Find where the given text appears and provide that cell's center as (x, y) coordinate. 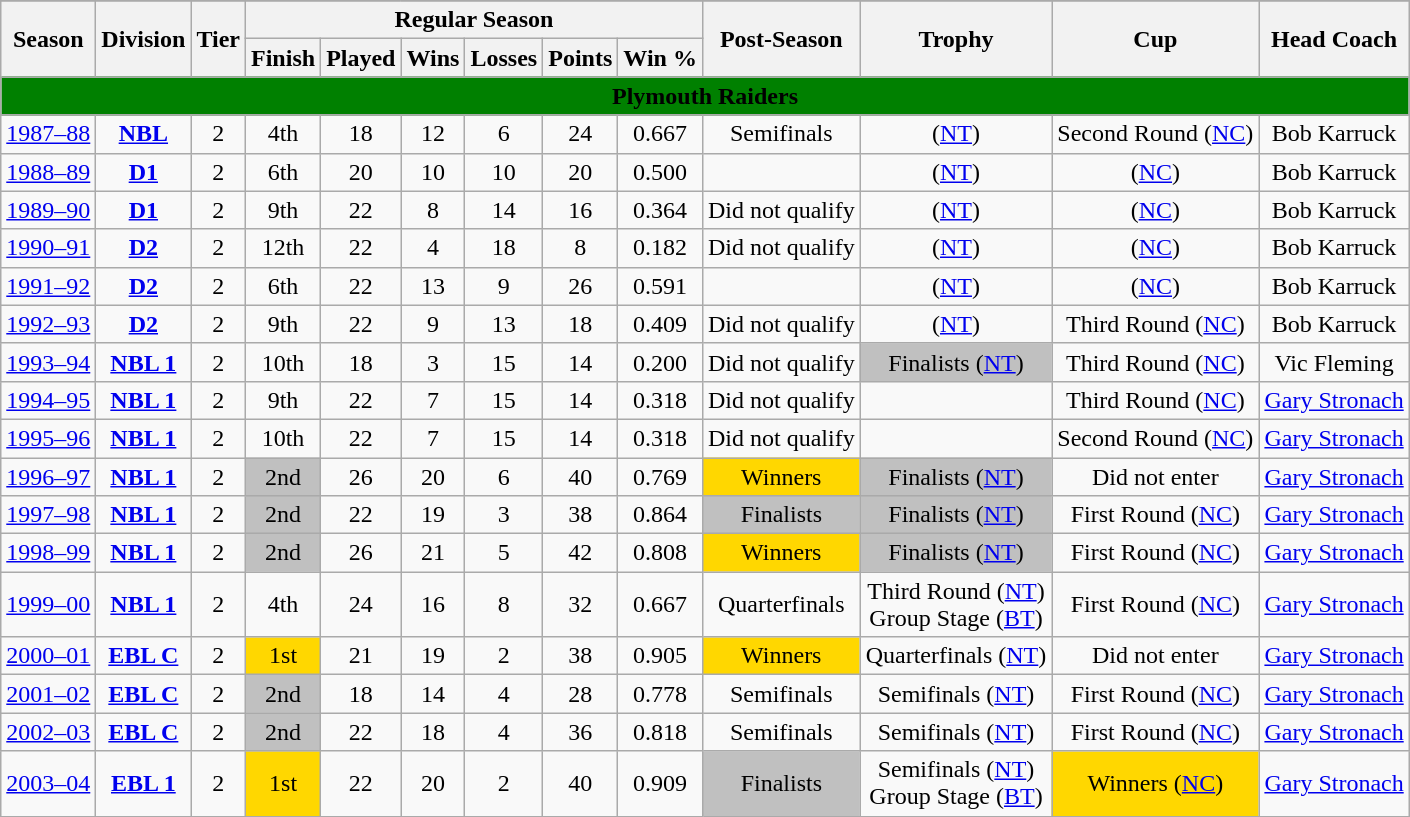
Vic Fleming (1334, 362)
Tier (218, 39)
36 (580, 732)
0.182 (660, 248)
2000–01 (48, 656)
0.808 (660, 553)
0.409 (660, 324)
Points (580, 58)
Post-Season (781, 39)
0.769 (660, 477)
1988–89 (48, 172)
28 (580, 694)
0.909 (660, 784)
Played (361, 58)
1998–99 (48, 553)
0.200 (660, 362)
1987–88 (48, 134)
0.818 (660, 732)
1991–92 (48, 286)
NBL (144, 134)
2002–03 (48, 732)
Division (144, 39)
Season (48, 39)
0.778 (660, 694)
Quarterfinals (781, 604)
Plymouth Raiders (705, 96)
EBL 1 (144, 784)
0.500 (660, 172)
1992–93 (48, 324)
Win % (660, 58)
Regular Season (474, 20)
12th (284, 248)
1999–00 (48, 604)
2003–04 (48, 784)
0.864 (660, 515)
Quarterfinals (NT) (956, 656)
0.591 (660, 286)
Wins (433, 58)
2001–02 (48, 694)
1989–90 (48, 210)
0.905 (660, 656)
1993–94 (48, 362)
1995–96 (48, 438)
Head Coach (1334, 39)
Trophy (956, 39)
1994–95 (48, 400)
Third Round (NT) Group Stage (BT) (956, 604)
Finish (284, 58)
1997–98 (48, 515)
Cup (1156, 39)
Losses (504, 58)
1990–91 (48, 248)
1996–97 (48, 477)
Semifinals (NT) Group Stage (BT) (956, 784)
12 (433, 134)
0.364 (660, 210)
32 (580, 604)
42 (580, 553)
5 (504, 553)
Winners (NC) (1156, 784)
